Determine the (X, Y) coordinate at the center of the cell enclosing the given text.  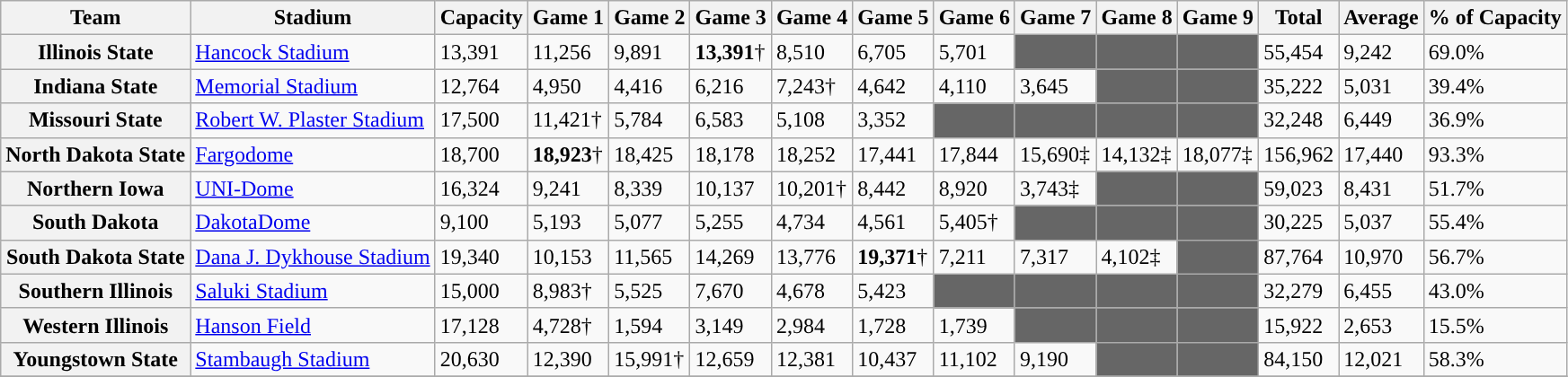
56.7% (1495, 257)
19,340 (482, 257)
8,442 (893, 188)
Hanson Field (313, 325)
Game 2 (650, 18)
5,193 (568, 223)
13,391† (731, 52)
2,653 (1382, 325)
Game 1 (568, 18)
4,728† (568, 325)
87,764 (1299, 257)
9,891 (650, 52)
8,431 (1382, 188)
84,150 (1299, 359)
11,102 (974, 359)
5,255 (731, 223)
32,279 (1299, 291)
51.7% (1495, 188)
5,405† (974, 223)
36.9% (1495, 120)
Missouri State (95, 120)
6,216 (731, 86)
Youngstown State (95, 359)
Game 5 (893, 18)
14,132‡ (1137, 154)
8,983† (568, 291)
9,190 (1055, 359)
Memorial Stadium (313, 86)
5,077 (650, 223)
5,701 (974, 52)
8,510 (811, 52)
17,500 (482, 120)
10,137 (731, 188)
19,371† (893, 257)
32,248 (1299, 120)
% of Capacity (1495, 18)
Stambaugh Stadium (313, 359)
4,678 (811, 291)
156,962 (1299, 154)
Total (1299, 18)
20,630 (482, 359)
18,252 (811, 154)
Indiana State (95, 86)
Saluki Stadium (313, 291)
Southern Illinois (95, 291)
18,077‡ (1218, 154)
11,256 (568, 52)
17,128 (482, 325)
8,339 (650, 188)
Game 3 (731, 18)
6,583 (731, 120)
15,690‡ (1055, 154)
3,645 (1055, 86)
18,178 (731, 154)
12,021 (1382, 359)
10,437 (893, 359)
5,423 (893, 291)
15,991† (650, 359)
6,705 (893, 52)
Hancock Stadium (313, 52)
12,764 (482, 86)
12,390 (568, 359)
Robert W. Plaster Stadium (313, 120)
South Dakota State (95, 257)
4,416 (650, 86)
59,023 (1299, 188)
35,222 (1299, 86)
17,441 (893, 154)
Game 8 (1137, 18)
55.4% (1495, 223)
Illinois State (95, 52)
1,739 (974, 325)
58.3% (1495, 359)
5,108 (811, 120)
7,211 (974, 257)
Average (1382, 18)
17,844 (974, 154)
Dana J. Dykhouse Stadium (313, 257)
Northern Iowa (95, 188)
10,153 (568, 257)
15,922 (1299, 325)
Game 7 (1055, 18)
Game 4 (811, 18)
93.3% (1495, 154)
UNI-Dome (313, 188)
5,525 (650, 291)
Team (95, 18)
12,659 (731, 359)
8,920 (974, 188)
18,923† (568, 154)
30,225 (1299, 223)
7,670 (731, 291)
6,449 (1382, 120)
1,594 (650, 325)
4,561 (893, 223)
39.4% (1495, 86)
Western Illinois (95, 325)
10,201† (811, 188)
69.0% (1495, 52)
9,242 (1382, 52)
5,784 (650, 120)
14,269 (731, 257)
7,243† (811, 86)
2,984 (811, 325)
4,734 (811, 223)
16,324 (482, 188)
55,454 (1299, 52)
6,455 (1382, 291)
Stadium (313, 18)
North Dakota State (95, 154)
7,317 (1055, 257)
10,970 (1382, 257)
Fargodome (313, 154)
43.0% (1495, 291)
Game 6 (974, 18)
DakotaDome (313, 223)
15,000 (482, 291)
9,241 (568, 188)
4,642 (893, 86)
4,102‡ (1137, 257)
Capacity (482, 18)
3,149 (731, 325)
1,728 (893, 325)
South Dakota (95, 223)
5,031 (1382, 86)
18,700 (482, 154)
5,037 (1382, 223)
15.5% (1495, 325)
4,110 (974, 86)
11,421† (568, 120)
3,352 (893, 120)
9,100 (482, 223)
18,425 (650, 154)
17,440 (1382, 154)
4,950 (568, 86)
12,381 (811, 359)
Game 9 (1218, 18)
13,391 (482, 52)
11,565 (650, 257)
13,776 (811, 257)
3,743‡ (1055, 188)
